Output the [X, Y] coordinate of the center of the cell containing the given text.  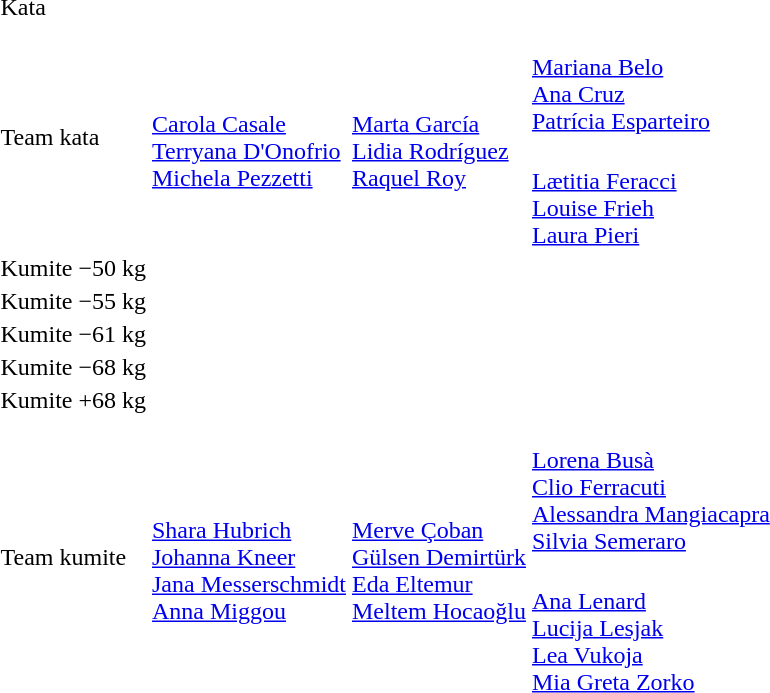
Carola CasaleTerryana D'OnofrioMichela Pezzetti [250, 138]
Marta GarcíaLidia RodríguezRaquel Roy [438, 138]
